Output the [X, Y] coordinate of the center of the cell containing the given text.  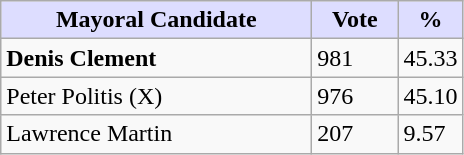
45.33 [430, 58]
% [430, 20]
Lawrence Martin [156, 134]
Vote [355, 20]
976 [355, 96]
207 [355, 134]
Denis Clement [156, 58]
Peter Politis (X) [156, 96]
45.10 [430, 96]
9.57 [430, 134]
981 [355, 58]
Mayoral Candidate [156, 20]
